Determine the (x, y) coordinate at the center of the cell enclosing the given text.  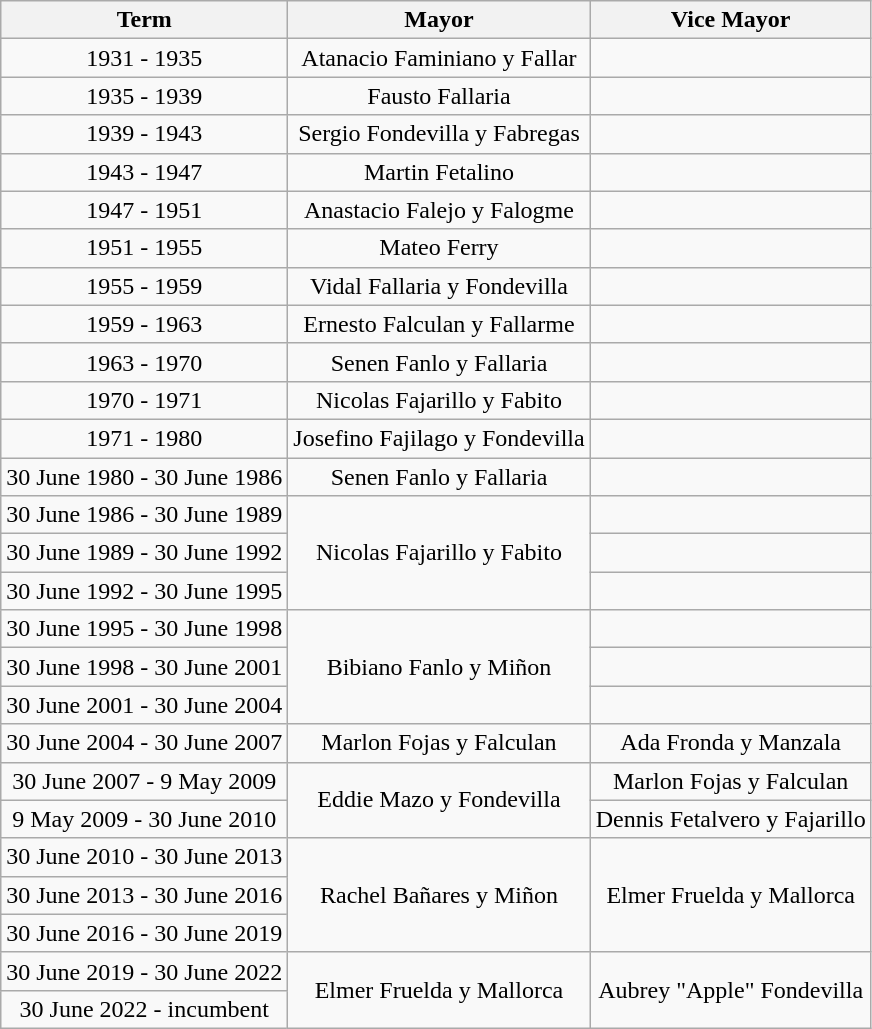
1951 - 1955 (144, 248)
30 June 2019 - 30 June 2022 (144, 971)
Mateo Ferry (439, 248)
30 June 1992 - 30 June 1995 (144, 591)
30 June 2013 - 30 June 2016 (144, 895)
30 June 2016 - 30 June 2019 (144, 933)
30 June 2007 - 9 May 2009 (144, 781)
30 June 1980 - 30 June 1986 (144, 477)
30 June 1989 - 30 June 1992 (144, 553)
Fausto Fallaria (439, 96)
Dennis Fetalvero y Fajarillo (730, 819)
30 June 1995 - 30 June 1998 (144, 629)
1970 - 1971 (144, 400)
30 June 2022 - incumbent (144, 1009)
1955 - 1959 (144, 286)
30 June 2001 - 30 June 2004 (144, 705)
Vidal Fallaria y Fondevilla (439, 286)
1943 - 1947 (144, 172)
Eddie Mazo y Fondevilla (439, 800)
30 June 1998 - 30 June 2001 (144, 667)
Ada Fronda y Manzala (730, 743)
Mayor (439, 20)
1935 - 1939 (144, 96)
Josefino Fajilago y Fondevilla (439, 438)
Vice Mayor (730, 20)
Bibiano Fanlo y Miñon (439, 667)
1947 - 1951 (144, 210)
Aubrey "Apple" Fondevilla (730, 990)
30 June 2004 - 30 June 2007 (144, 743)
Martin Fetalino (439, 172)
1959 - 1963 (144, 324)
Atanacio Faminiano y Fallar (439, 58)
30 June 2010 - 30 June 2013 (144, 857)
Rachel Bañares y Miñon (439, 895)
30 June 1986 - 30 June 1989 (144, 515)
Term (144, 20)
1971 - 1980 (144, 438)
1939 - 1943 (144, 134)
Anastacio Falejo y Falogme (439, 210)
Ernesto Falculan y Fallarme (439, 324)
Sergio Fondevilla y Fabregas (439, 134)
9 May 2009 - 30 June 2010 (144, 819)
1963 - 1970 (144, 362)
1931 - 1935 (144, 58)
